For the text-containing cell, return its midpoint in (x, y) coordinate format. 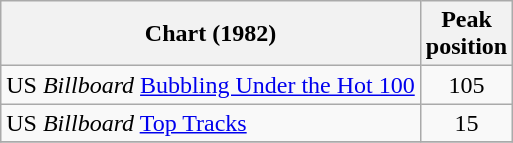
Peakposition (466, 34)
Chart (1982) (211, 34)
105 (466, 85)
15 (466, 123)
US Billboard Bubbling Under the Hot 100 (211, 85)
US Billboard Top Tracks (211, 123)
